Return the (x, y) coordinate for the center point of the cell that contains the specified text.  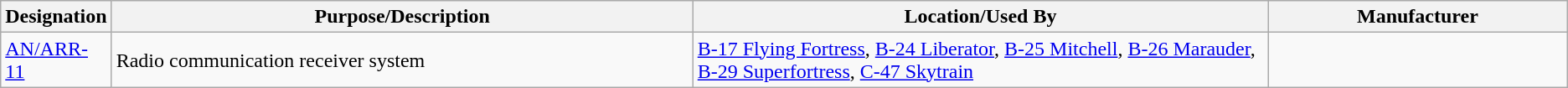
Manufacturer (1418, 17)
AN/ARR-11 (56, 60)
Designation (56, 17)
B-17 Flying Fortress, B-24 Liberator, B-25 Mitchell, B-26 Marauder, B-29 Superfortress, C-47 Skytrain (980, 60)
Radio communication receiver system (402, 60)
Location/Used By (980, 17)
Purpose/Description (402, 17)
